Find where the given text appears and provide that cell's center as [X, Y] coordinate. 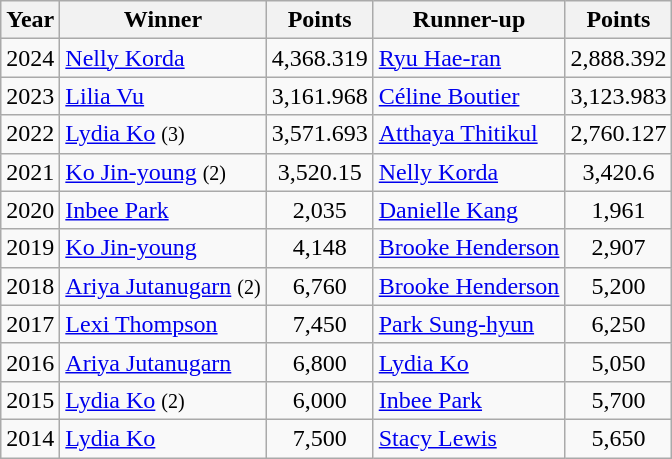
Runner-up [469, 20]
2016 [30, 362]
2017 [30, 324]
2,760.127 [618, 134]
5,200 [618, 286]
2,035 [320, 210]
7,500 [320, 438]
Atthaya Thitikul [469, 134]
Ariya Jutanugarn [163, 362]
Lilia Vu [163, 96]
Céline Boutier [469, 96]
5,050 [618, 362]
Ko Jin-young (2) [163, 172]
2,888.392 [618, 58]
6,250 [618, 324]
Ryu Hae-ran [469, 58]
3,571.693 [320, 134]
6,760 [320, 286]
2020 [30, 210]
6,000 [320, 400]
4,368.319 [320, 58]
3,520.15 [320, 172]
2022 [30, 134]
Danielle Kang [469, 210]
3,161.968 [320, 96]
Park Sung-hyun [469, 324]
2021 [30, 172]
2024 [30, 58]
2,907 [618, 248]
Lydia Ko (3) [163, 134]
Ariya Jutanugarn (2) [163, 286]
2018 [30, 286]
6,800 [320, 362]
2015 [30, 400]
Lexi Thompson [163, 324]
2014 [30, 438]
Ko Jin-young [163, 248]
Winner [163, 20]
Year [30, 20]
5,700 [618, 400]
7,450 [320, 324]
1,961 [618, 210]
2019 [30, 248]
5,650 [618, 438]
3,420.6 [618, 172]
3,123.983 [618, 96]
2023 [30, 96]
4,148 [320, 248]
Lydia Ko (2) [163, 400]
Stacy Lewis [469, 438]
